Return the [X, Y] coordinate for the center point of the cell that contains the specified text.  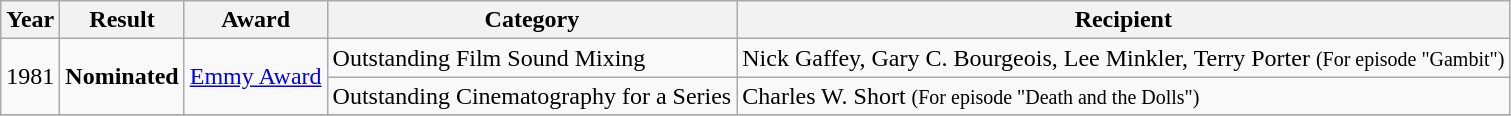
Nick Gaffey, Gary C. Bourgeois, Lee Minkler, Terry Porter (For episode "Gambit") [1124, 58]
Outstanding Film Sound Mixing [532, 58]
Year [30, 20]
Award [256, 20]
Recipient [1124, 20]
Category [532, 20]
Outstanding Cinematography for a Series [532, 96]
Charles W. Short (For episode "Death and the Dolls") [1124, 96]
1981 [30, 77]
Result [122, 20]
Emmy Award [256, 77]
Nominated [122, 77]
